From the cell containing the given text, extract its center point as [X, Y] coordinate. 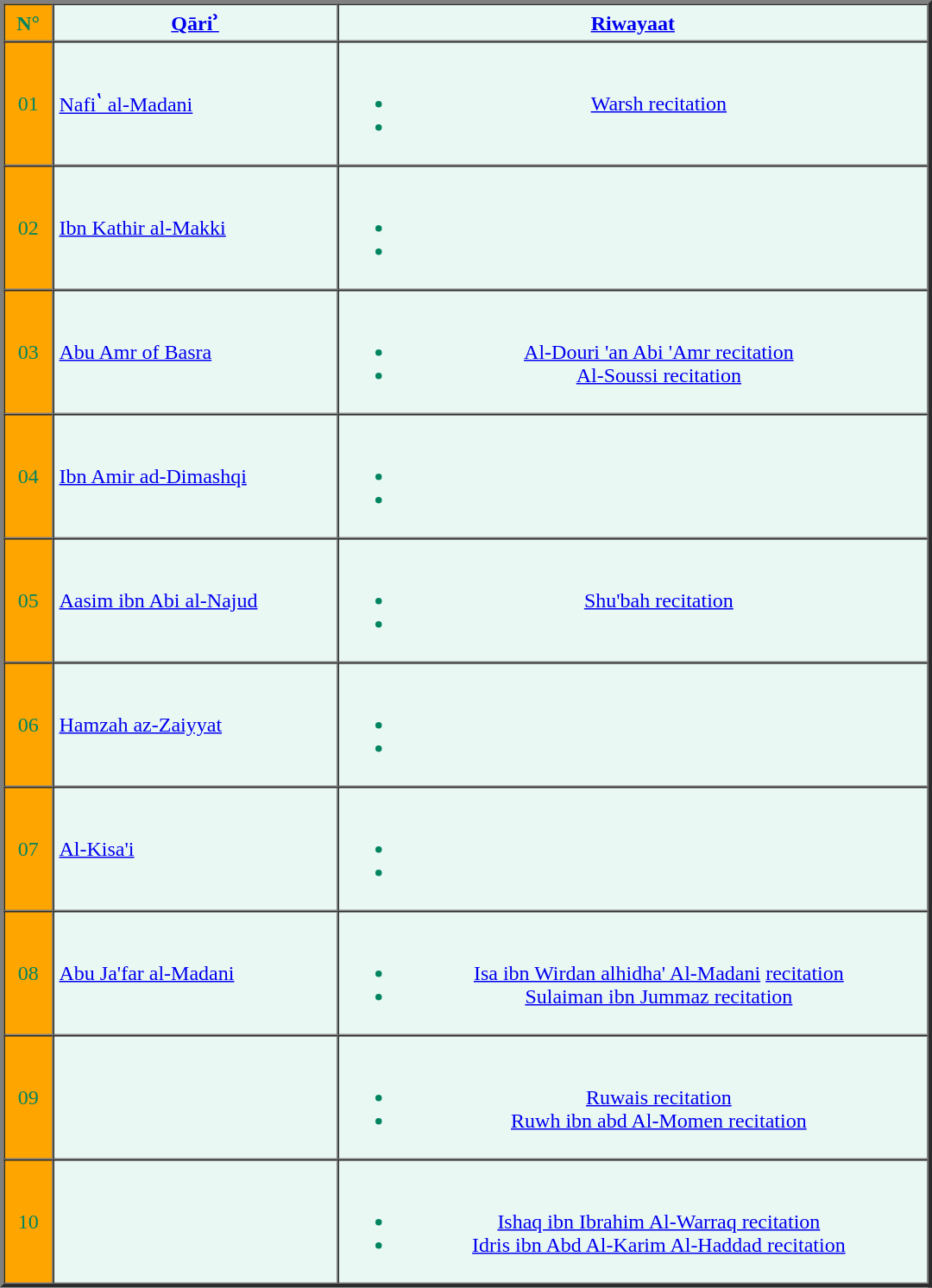
02 [28, 228]
Hamzah az-Zaiyyat [195, 725]
Abu Ja'far al-Madani [195, 973]
Warsh recitation [633, 104]
08 [28, 973]
Qāriʾ [195, 22]
04 [28, 476]
Ruwais recitationRuwh ibn abd Al-Momen recitation [633, 1097]
Ishaq ibn Ibrahim Al-Warraq recitationIdris ibn Abd Al-Karim Al-Haddad recitation [633, 1222]
Al-Douri 'an Abi 'Amr recitationAl-Soussi recitation [633, 352]
Ibn Amir ad-Dimashqi [195, 476]
10 [28, 1222]
N° [28, 22]
Riwayaat [633, 22]
Al-Kisa'i [195, 849]
Isa ibn Wirdan alhidha' Al-Madani recitationSulaiman ibn Jummaz recitation [633, 973]
Nafiʽ al-Madani [195, 104]
Ibn Kathir al-Makki [195, 228]
06 [28, 725]
Shu'bah recitation [633, 600]
Abu Amr of Basra [195, 352]
03 [28, 352]
09 [28, 1097]
05 [28, 600]
07 [28, 849]
Aasim ibn Abi al-Najud [195, 600]
01 [28, 104]
